Pinpoint the cell where the given text exists, returning its [x, y] midpoint coordinate. 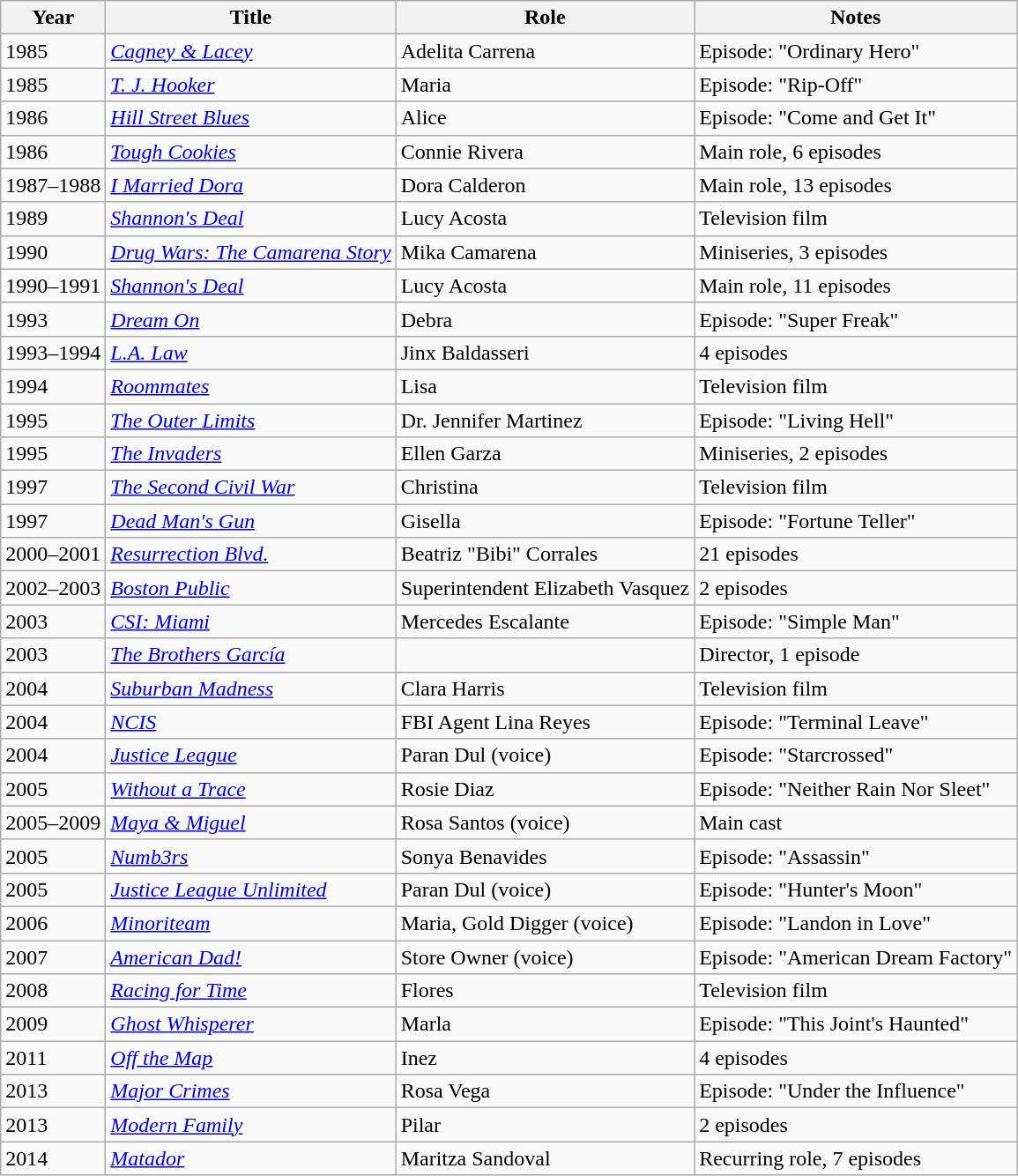
NCIS [250, 722]
Episode: "Under the Influence" [856, 1091]
I Married Dora [250, 185]
Maritza Sandoval [545, 1158]
Rosie Diaz [545, 789]
2014 [53, 1158]
1987–1988 [53, 185]
2006 [53, 923]
Dead Man's Gun [250, 521]
Drug Wars: The Camarena Story [250, 252]
1990–1991 [53, 286]
2011 [53, 1058]
Major Crimes [250, 1091]
21 episodes [856, 555]
2005–2009 [53, 822]
2008 [53, 991]
1993–1994 [53, 353]
1990 [53, 252]
Mercedes Escalante [545, 621]
Year [53, 18]
The Brothers García [250, 655]
Episode: "Fortune Teller" [856, 521]
Inez [545, 1058]
Episode: "Simple Man" [856, 621]
Beatriz "Bibi" Corrales [545, 555]
Hill Street Blues [250, 118]
Modern Family [250, 1125]
Resurrection Blvd. [250, 555]
Suburban Madness [250, 688]
2007 [53, 956]
Ellen Garza [545, 454]
Episode: "Come and Get It" [856, 118]
Racing for Time [250, 991]
1993 [53, 319]
Numb3rs [250, 856]
Off the Map [250, 1058]
Tough Cookies [250, 152]
Sonya Benavides [545, 856]
Store Owner (voice) [545, 956]
Debra [545, 319]
Justice League [250, 755]
Miniseries, 2 episodes [856, 454]
Episode: "Living Hell" [856, 421]
Maria, Gold Digger (voice) [545, 923]
2009 [53, 1024]
CSI: Miami [250, 621]
The Outer Limits [250, 421]
The Invaders [250, 454]
Title [250, 18]
2000–2001 [53, 555]
Notes [856, 18]
Ghost Whisperer [250, 1024]
Dora Calderon [545, 185]
The Second Civil War [250, 488]
Boston Public [250, 588]
Episode: "This Joint's Haunted" [856, 1024]
Episode: "Assassin" [856, 856]
Maria [545, 85]
FBI Agent Lina Reyes [545, 722]
Rosa Santos (voice) [545, 822]
2002–2003 [53, 588]
T. J. Hooker [250, 85]
1989 [53, 219]
American Dad! [250, 956]
Justice League Unlimited [250, 889]
Dr. Jennifer Martinez [545, 421]
Role [545, 18]
Main role, 6 episodes [856, 152]
Matador [250, 1158]
Director, 1 episode [856, 655]
Cagney & Lacey [250, 51]
Episode: "Rip-Off" [856, 85]
Gisella [545, 521]
Christina [545, 488]
Recurring role, 7 episodes [856, 1158]
Episode: "Landon in Love" [856, 923]
1994 [53, 386]
Superintendent Elizabeth Vasquez [545, 588]
Mika Camarena [545, 252]
Miniseries, 3 episodes [856, 252]
Episode: "Terminal Leave" [856, 722]
Episode: "Super Freak" [856, 319]
Main cast [856, 822]
Flores [545, 991]
Maya & Miguel [250, 822]
Clara Harris [545, 688]
Dream On [250, 319]
Jinx Baldasseri [545, 353]
Connie Rivera [545, 152]
Marla [545, 1024]
Episode: "American Dream Factory" [856, 956]
Alice [545, 118]
Adelita Carrena [545, 51]
Lisa [545, 386]
Episode: "Starcrossed" [856, 755]
L.A. Law [250, 353]
Without a Trace [250, 789]
Episode: "Ordinary Hero" [856, 51]
Episode: "Neither Rain Nor Sleet" [856, 789]
Main role, 13 episodes [856, 185]
Minoriteam [250, 923]
Rosa Vega [545, 1091]
Main role, 11 episodes [856, 286]
Roommates [250, 386]
Pilar [545, 1125]
Episode: "Hunter's Moon" [856, 889]
